For the text-containing cell, return its midpoint in [x, y] coordinate format. 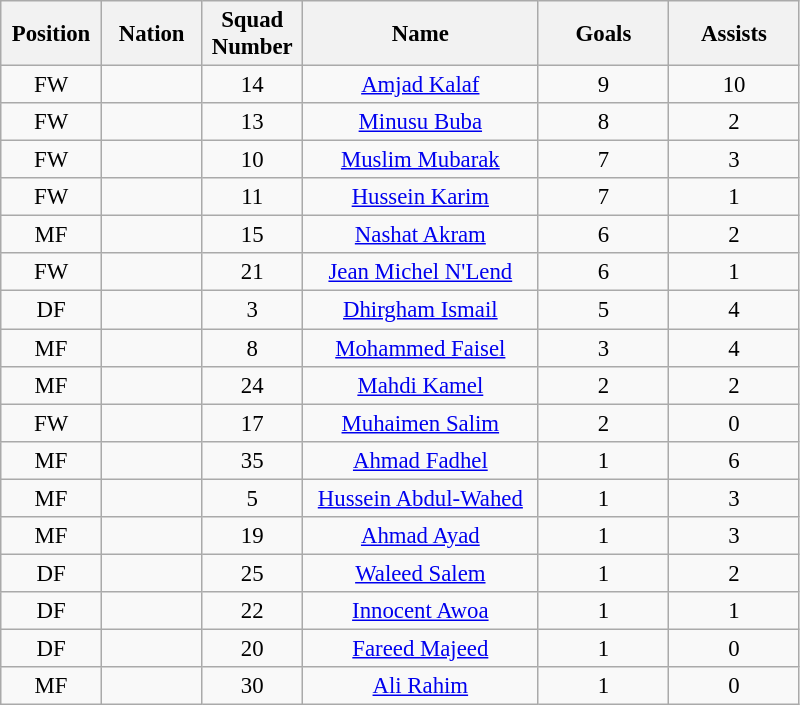
22 [252, 611]
Name [421, 34]
15 [252, 235]
Fareed Majeed [421, 648]
Hussein Abdul-Wahed [421, 498]
Minusu Buba [421, 122]
24 [252, 385]
Waleed Salem [421, 573]
Nation [152, 34]
Mahdi Kamel [421, 385]
14 [252, 85]
Position [52, 34]
Ali Rahim [421, 686]
Ahmad Fadhel [421, 460]
25 [252, 573]
Innocent Awoa [421, 611]
Muhaimen Salim [421, 423]
Assists [734, 34]
11 [252, 197]
9 [604, 85]
Hussein Karim [421, 197]
Nashat Akram [421, 235]
Mohammed Faisel [421, 348]
30 [252, 686]
Muslim Mubarak [421, 160]
19 [252, 536]
Amjad Kalaf [421, 85]
Jean Michel N'Lend [421, 273]
35 [252, 460]
13 [252, 122]
Squad Number [252, 34]
17 [252, 423]
Dhirgham Ismail [421, 310]
Ahmad Ayad [421, 536]
Goals [604, 34]
21 [252, 273]
20 [252, 648]
